Determine the [x, y] coordinate at the center of the cell enclosing the given text.  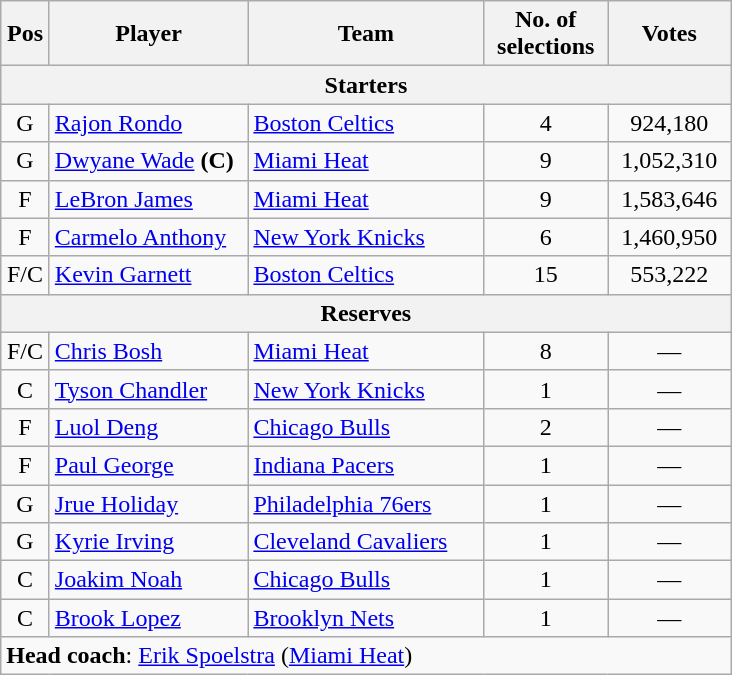
15 [546, 275]
8 [546, 351]
No. of selections [546, 34]
924,180 [670, 123]
Jrue Holiday [148, 503]
Joakim Noah [148, 580]
1,052,310 [670, 161]
Paul George [148, 465]
Kyrie Irving [148, 542]
LeBron James [148, 199]
Player [148, 34]
Starters [366, 85]
Team [366, 34]
Votes [670, 34]
Luol Deng [148, 427]
Carmelo Anthony [148, 237]
Chris Bosh [148, 351]
Brooklyn Nets [366, 618]
Philadelphia 76ers [366, 503]
Rajon Rondo [148, 123]
Dwyane Wade (C) [148, 161]
1,460,950 [670, 237]
4 [546, 123]
Cleveland Cavaliers [366, 542]
Pos [26, 34]
1,583,646 [670, 199]
2 [546, 427]
Brook Lopez [148, 618]
Tyson Chandler [148, 389]
6 [546, 237]
Head coach: Erik Spoelstra (Miami Heat) [366, 656]
553,222 [670, 275]
Kevin Garnett [148, 275]
Reserves [366, 313]
Indiana Pacers [366, 465]
